Determine the [X, Y] coordinate at the center of the cell enclosing the given text.  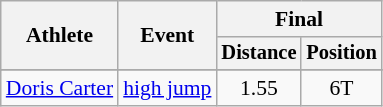
Athlete [60, 36]
1.55 [258, 88]
high jump [167, 88]
Position [341, 54]
Doris Carter [60, 88]
Event [167, 36]
Final [298, 19]
Distance [258, 54]
6T [341, 88]
